For the text-containing cell, return its midpoint in (X, Y) coordinate format. 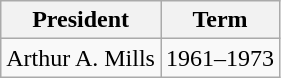
President (81, 20)
Arthur A. Mills (81, 58)
1961–1973 (220, 58)
Term (220, 20)
